Output the [x, y] coordinate of the center of the cell containing the given text.  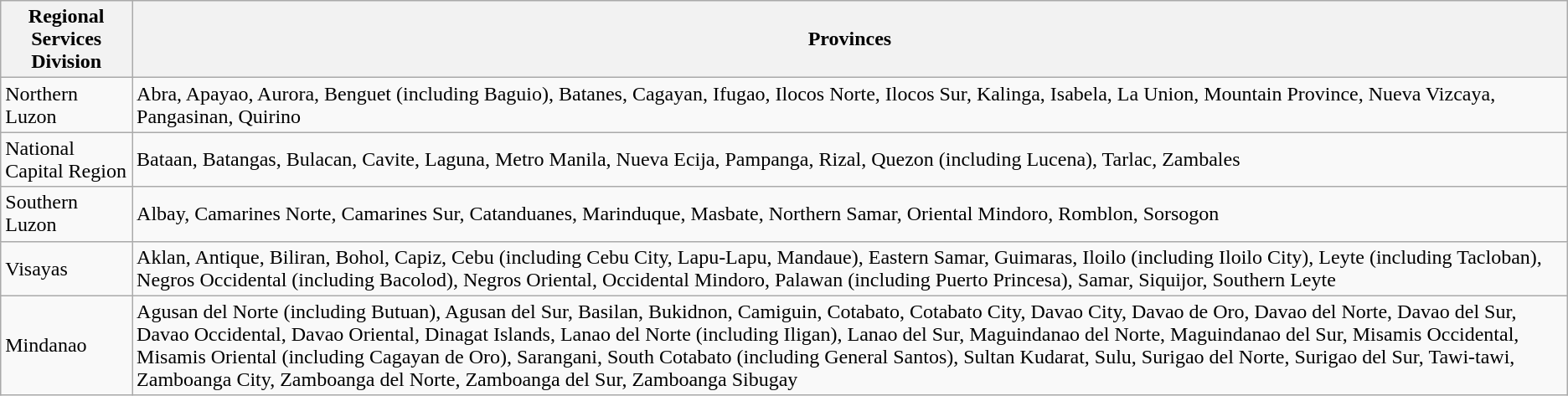
Southern Luzon [67, 214]
Visayas [67, 268]
Regional Services Division [67, 39]
Provinces [850, 39]
Northern Luzon [67, 105]
Mindanao [67, 345]
Albay, Camarines Norte, Camarines Sur, Catanduanes, Marinduque, Masbate, Northern Samar, Oriental Mindoro, Romblon, Sorsogon [850, 214]
Bataan, Batangas, Bulacan, Cavite, Laguna, Metro Manila, Nueva Ecija, Pampanga, Rizal, Quezon (including Lucena), Tarlac, Zambales [850, 159]
National Capital Region [67, 159]
